Identify which cell holds the provided text, then report its [X, Y] central coordinate. 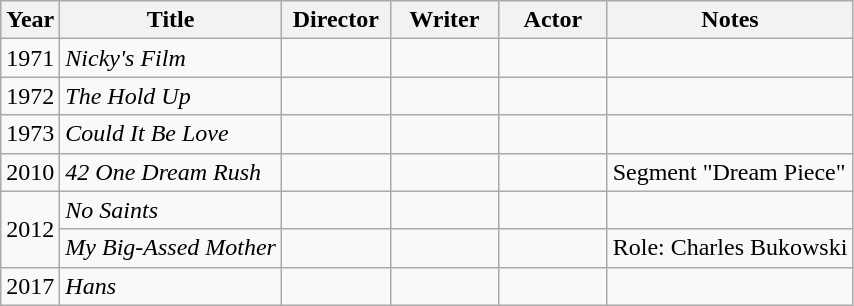
1973 [30, 134]
The Hold Up [171, 96]
1971 [30, 58]
Segment "Dream Piece" [730, 172]
1972 [30, 96]
42 One Dream Rush [171, 172]
Hans [171, 286]
Could It Be Love [171, 134]
No Saints [171, 210]
2010 [30, 172]
Notes [730, 20]
Director [336, 20]
Nicky's Film [171, 58]
2017 [30, 286]
Writer [444, 20]
My Big-Assed Mother [171, 248]
Year [30, 20]
Actor [554, 20]
2012 [30, 229]
Title [171, 20]
Role: Charles Bukowski [730, 248]
